For the text-containing cell, return its midpoint in (X, Y) coordinate format. 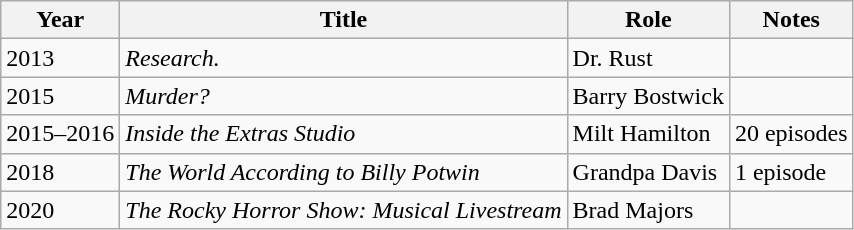
2015 (60, 96)
Barry Bostwick (648, 96)
Title (344, 20)
Research. (344, 58)
2015–2016 (60, 134)
Dr. Rust (648, 58)
Murder? (344, 96)
20 episodes (791, 134)
The Rocky Horror Show: Musical Livestream (344, 210)
2020 (60, 210)
Notes (791, 20)
2018 (60, 172)
2013 (60, 58)
The World According to Billy Potwin (344, 172)
Brad Majors (648, 210)
Role (648, 20)
Grandpa Davis (648, 172)
Inside the Extras Studio (344, 134)
Year (60, 20)
Milt Hamilton (648, 134)
1 episode (791, 172)
